Search for the cell housing the specified text and yield its (X, Y) center coordinate. 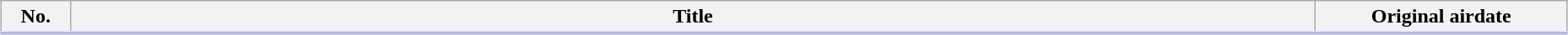
Title (693, 17)
Original airdate (1441, 17)
No. (35, 17)
